Identify which cell holds the provided text, then report its (X, Y) central coordinate. 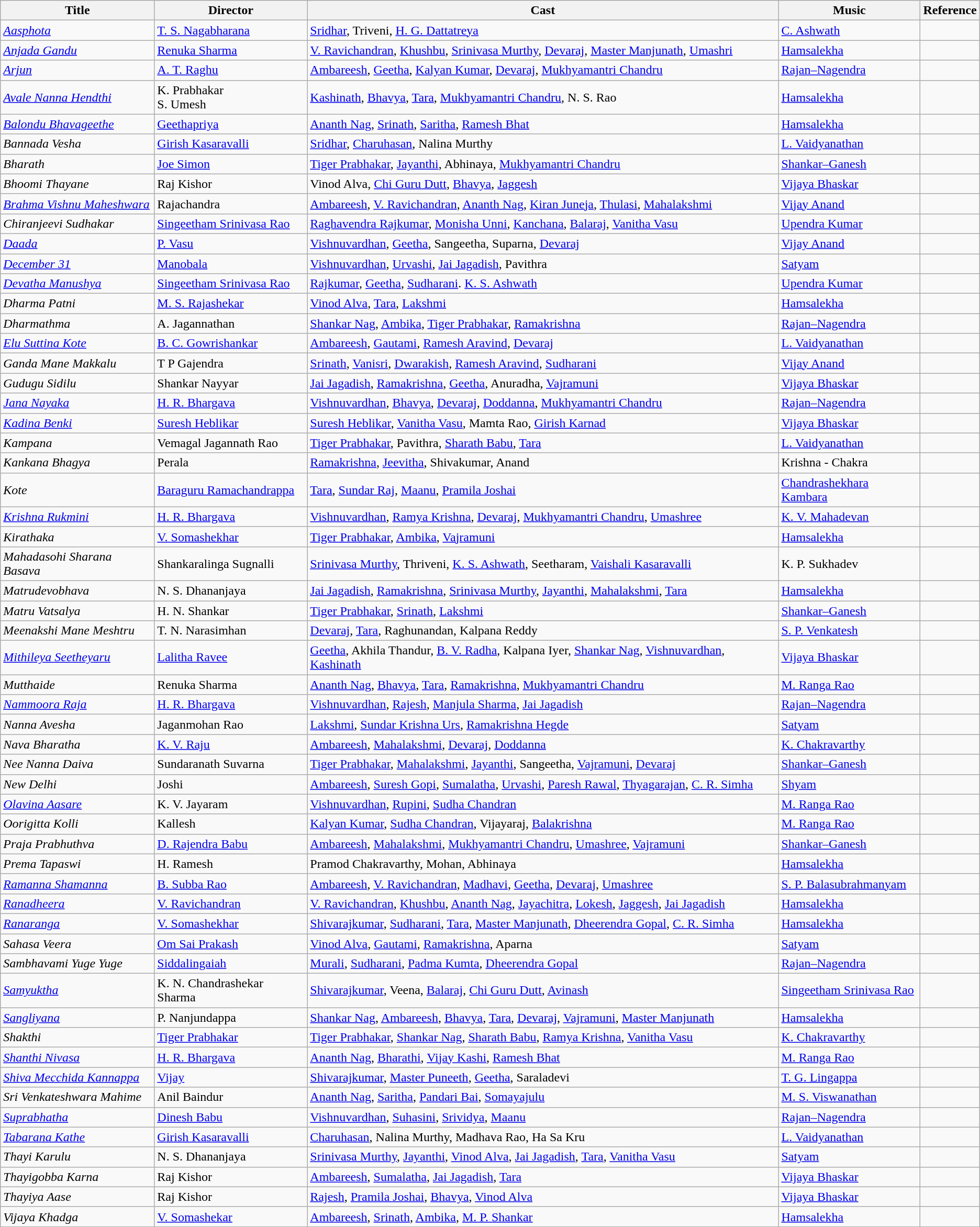
C. Ashwath (849, 30)
Chandrashekhara Kambara (849, 490)
Olavina Aasare (77, 804)
K. V. Jayaram (231, 804)
Manobala (231, 263)
Vishnuvardhan, Urvashi, Jai Jagadish, Pavithra (543, 263)
Mutthaide (77, 685)
Srinath, Vanisri, Dwarakish, Ramesh Aravind, Sudharani (543, 363)
Siddalingaiah (231, 964)
Nammoora Raja (77, 705)
H. N. Shankar (231, 611)
Ananth Nag, Srinath, Saritha, Ramesh Bhat (543, 124)
Vishnuvardhan, Suhasini, Srividya, Maanu (543, 1117)
Oorigitta Kolli (77, 824)
K. V. Mahadevan (849, 517)
Joshi (231, 784)
Music (849, 10)
Shankar Nayyar (231, 383)
Pramod Chakravarthy, Mohan, Abhinaya (543, 864)
Ambareesh, Gautami, Ramesh Aravind, Devaraj (543, 343)
Ambareesh, Mahalakshmi, Mukhyamantri Chandru, Umashree, Vajramuni (543, 844)
Suresh Heblikar, Vanitha Vasu, Mamta Rao, Girish Karnad (543, 423)
Shyam (849, 784)
Samyuktha (77, 990)
Tiger Prabhakar, Pavithra, Sharath Babu, Tara (543, 443)
V. Ravichandran, Khushbu, Srinivasa Murthy, Devaraj, Master Manjunath, Umashri (543, 50)
Ambareesh, V. Ravichandran, Madhavi, Geetha, Devaraj, Umashree (543, 884)
Tiger Prabhakar, Shankar Nag, Sharath Babu, Ramya Krishna, Vanitha Vasu (543, 1038)
Balondu Bhavageethe (77, 124)
Krishna Rukmini (77, 517)
Bharath (77, 164)
Sambhavami Yuge Yuge (77, 964)
Dharmathma (77, 324)
Anjada Gandu (77, 50)
Sahasa Veera (77, 944)
M. S. Viswanathan (849, 1097)
Anil Baindur (231, 1097)
Lakshmi, Sundar Krishna Urs, Ramakrishna Hegde (543, 724)
Kallesh (231, 824)
P. Nanjundappa (231, 1018)
Geetha, Akhila Thandur, B. V. Radha, Kalpana Iyer, Shankar Nag, Vishnuvardhan, Kashinath (543, 657)
Perala (231, 463)
Rajkumar, Geetha, Sudharani. K. S. Ashwath (543, 284)
S. P. Venkatesh (849, 631)
Prema Tapaswi (77, 864)
T P Gajendra (231, 363)
Sri Venkateshwara Mahime (77, 1097)
Vishnuvardhan, Geetha, Sangeetha, Suparna, Devaraj (543, 243)
Suprabhatha (77, 1117)
Jaganmohan Rao (231, 724)
Bannada Vesha (77, 144)
Sundaranath Suvarna (231, 764)
Ramakrishna, Jeevitha, Shivakumar, Anand (543, 463)
D. Rajendra Babu (231, 844)
Tiger Prabhakar, Ambika, Vajramuni (543, 537)
Vinod Alva, Gautami, Ramakrishna, Aparna (543, 944)
Devaraj, Tara, Raghunandan, Kalpana Reddy (543, 631)
Ambareesh, Geetha, Kalyan Kumar, Devaraj, Mukhyamantri Chandru (543, 70)
Cast (543, 10)
H. Ramesh (231, 864)
New Delhi (77, 784)
Reference (950, 10)
Avale Nanna Hendthi (77, 97)
Mahadasohi Sharana Basava (77, 563)
Srinivasa Murthy, Thriveni, K. S. Ashwath, Seetharam, Vaishali Kasaravalli (543, 563)
Shivarajkumar, Veena, Balaraj, Chi Guru Dutt, Avinash (543, 990)
Rajachandra (231, 204)
Devatha Manushya (77, 284)
Vijay (231, 1077)
Title (77, 10)
Thayigobba Karna (77, 1177)
Suresh Heblikar (231, 423)
Arjun (77, 70)
A. T. Raghu (231, 70)
Jai Jagadish, Ramakrishna, Geetha, Anuradha, Vajramuni (543, 383)
Daada (77, 243)
Aasphota (77, 30)
Krishna - Chakra (849, 463)
Kirathaka (77, 537)
Jana Nayaka (77, 403)
Tabarana Kathe (77, 1137)
Meenakshi Mane Meshtru (77, 631)
Vinod Alva, Tara, Lakshmi (543, 304)
Vishnuvardhan, Bhavya, Devaraj, Doddanna, Mukhyamantri Chandru (543, 403)
K. P. Sukhadev (849, 563)
Baraguru Ramachandrappa (231, 490)
Vinod Alva, Chi Guru Dutt, Bhavya, Jaggesh (543, 184)
Jai Jagadish, Ramakrishna, Srinivasa Murthy, Jayanthi, Mahalakshmi, Tara (543, 590)
Shivarajkumar, Sudharani, Tara, Master Manjunath, Dheerendra Gopal, C. R. Simha (543, 923)
Kashinath, Bhavya, Tara, Mukhyamantri Chandru, N. S. Rao (543, 97)
Ambareesh, Srinath, Ambika, M. P. Shankar (543, 1217)
Ramanna Shamanna (77, 884)
Ganda Mane Makkalu (77, 363)
T. S. Nagabharana (231, 30)
Ananth Nag, Bharathi, Vijay Kashi, Ramesh Bhat (543, 1057)
Srinivasa Murthy, Jayanthi, Vinod Alva, Jai Jagadish, Tara, Vanitha Vasu (543, 1157)
Sridhar, Triveni, H. G. Dattatreya (543, 30)
P. Vasu (231, 243)
V. Somashekar (231, 1217)
V. Ravichandran (231, 903)
Dharma Patni (77, 304)
Bhoomi Thayane (77, 184)
Nava Bharatha (77, 744)
Vishnuvardhan, Rupini, Sudha Chandran (543, 804)
Om Sai Prakash (231, 944)
S. P. Balasubrahmanyam (849, 884)
Director (231, 10)
Ranaranga (77, 923)
Matrudevobhava (77, 590)
December 31 (77, 263)
Matru Vatsalya (77, 611)
Shivarajkumar, Master Puneeth, Geetha, Saraladevi (543, 1077)
Shanthi Nivasa (77, 1057)
T. N. Narasimhan (231, 631)
Tiger Prabhakar (231, 1038)
Vemagal Jagannath Rao (231, 443)
Gudugu Sidilu (77, 383)
Kampana (77, 443)
Thayi Karulu (77, 1157)
Nee Nanna Daiva (77, 764)
Tara, Sundar Raj, Maanu, Pramila Joshai (543, 490)
Tiger Prabhakar, Jayanthi, Abhinaya, Mukhyamantri Chandru (543, 164)
Vishnuvardhan, Rajesh, Manjula Sharma, Jai Jagadish (543, 705)
B. Subba Rao (231, 884)
Kote (77, 490)
Ambareesh, Mahalakshmi, Devaraj, Doddanna (543, 744)
Shiva Mecchida Kannappa (77, 1077)
Sridhar, Charuhasan, Nalina Murthy (543, 144)
Nanna Avesha (77, 724)
Elu Suttina Kote (77, 343)
B. C. Gowrishankar (231, 343)
Tiger Prabhakar, Srinath, Lakshmi (543, 611)
Geethapriya (231, 124)
Kadina Benki (77, 423)
Mithileya Seetheyaru (77, 657)
Charuhasan, Nalina Murthy, Madhava Rao, Ha Sa Kru (543, 1137)
Raghavendra Rajkumar, Monisha Unni, Kanchana, Balaraj, Vanitha Vasu (543, 224)
Praja Prabhuthva (77, 844)
Dinesh Babu (231, 1117)
Brahma Vishnu Maheshwara (77, 204)
K. V. Raju (231, 744)
Vijaya Khadga (77, 1217)
Ranadheera (77, 903)
Murali, Sudharani, Padma Kumta, Dheerendra Gopal (543, 964)
Rajesh, Pramila Joshai, Bhavya, Vinod Alva (543, 1197)
Sangliyana (77, 1018)
K. N. Chandrashekar Sharma (231, 990)
Vishnuvardhan, Ramya Krishna, Devaraj, Mukhyamantri Chandru, Umashree (543, 517)
Kankana Bhagya (77, 463)
Shakthi (77, 1038)
Kalyan Kumar, Sudha Chandran, Vijayaraj, Balakrishna (543, 824)
Ananth Nag, Bhavya, Tara, Ramakrishna, Mukhyamantri Chandru (543, 685)
Ambareesh, V. Ravichandran, Ananth Nag, Kiran Juneja, Thulasi, Mahalakshmi (543, 204)
Lalitha Ravee (231, 657)
A. Jagannathan (231, 324)
T. G. Lingappa (849, 1077)
Ananth Nag, Saritha, Pandari Bai, Somayajulu (543, 1097)
Chiranjeevi Sudhakar (77, 224)
Ambareesh, Suresh Gopi, Sumalatha, Urvashi, Paresh Rawal, Thyagarajan, C. R. Simha (543, 784)
K. PrabhakarS. Umesh (231, 97)
V. Ravichandran, Khushbu, Ananth Nag, Jayachitra, Lokesh, Jaggesh, Jai Jagadish (543, 903)
Thayiya Aase (77, 1197)
Shankar Nag, Ambareesh, Bhavya, Tara, Devaraj, Vajramuni, Master Manjunath (543, 1018)
Shankar Nag, Ambika, Tiger Prabhakar, Ramakrishna (543, 324)
Ambareesh, Sumalatha, Jai Jagadish, Tara (543, 1177)
Shankaralinga Sugnalli (231, 563)
M. S. Rajashekar (231, 304)
Tiger Prabhakar, Mahalakshmi, Jayanthi, Sangeetha, Vajramuni, Devaraj (543, 764)
Joe Simon (231, 164)
